For the text-containing cell, return its midpoint in [X, Y] coordinate format. 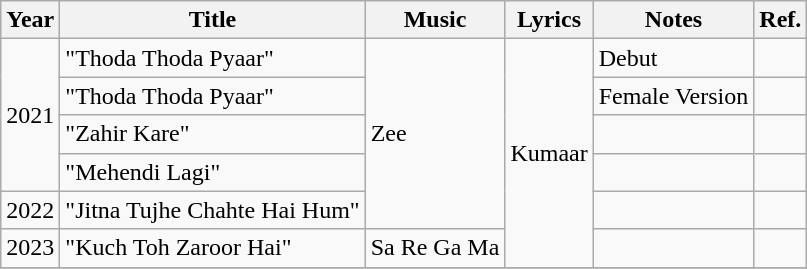
2022 [30, 210]
Zee [435, 134]
Title [212, 20]
"Zahir Kare" [212, 134]
Music [435, 20]
2021 [30, 115]
Lyrics [549, 20]
Ref. [780, 20]
Sa Re Ga Ma [435, 248]
"Kuch Toh Zaroor Hai" [212, 248]
Kumaar [549, 153]
Year [30, 20]
Notes [674, 20]
Female Version [674, 96]
Debut [674, 58]
"Mehendi Lagi" [212, 172]
2023 [30, 248]
"Jitna Tujhe Chahte Hai Hum" [212, 210]
